Output the [X, Y] coordinate of the center of the cell containing the given text.  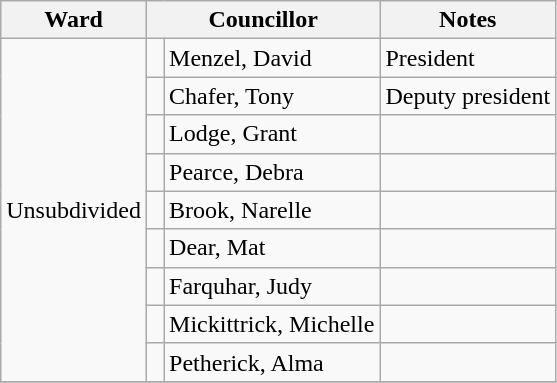
Notes [468, 20]
Brook, Narelle [272, 210]
Dear, Mat [272, 248]
Councillor [262, 20]
Unsubdivided [74, 210]
Menzel, David [272, 58]
Deputy president [468, 96]
Lodge, Grant [272, 134]
Petherick, Alma [272, 362]
Pearce, Debra [272, 172]
Farquhar, Judy [272, 286]
Ward [74, 20]
Mickittrick, Michelle [272, 324]
President [468, 58]
Chafer, Tony [272, 96]
